Scan for the cell matching the given text and deliver its (X, Y) coordinate at center. 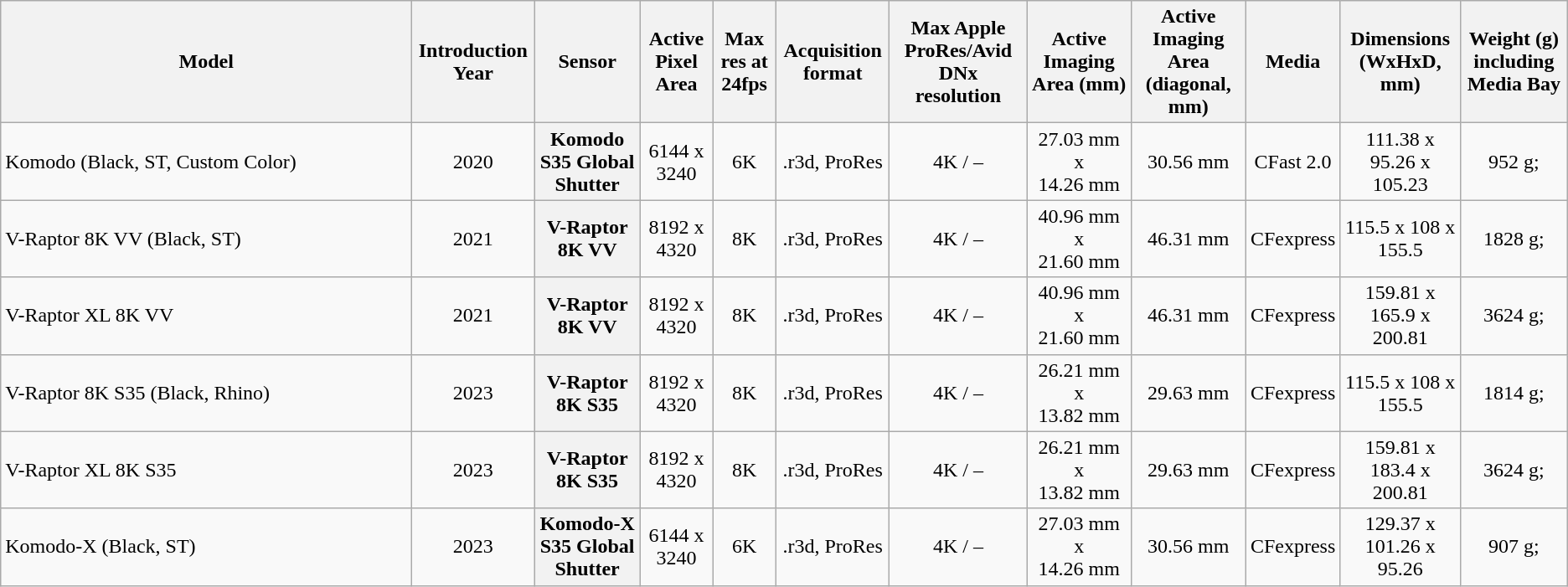
CFast 2.0 (1292, 162)
2020 (473, 162)
129.37 x 101.26 x 95.26 (1400, 547)
159.81 x 183.4 x 200.81 (1400, 470)
Weight (g) including Media Bay (1514, 62)
Model (206, 62)
952 g; (1514, 162)
907 g; (1514, 547)
V-Raptor 8K VV (Black, ST) (206, 239)
1828 g; (1514, 239)
Komodo S35 Global Shutter (588, 162)
Max Apple ProRes/Avid DNx resolution (958, 62)
1814 g; (1514, 393)
Introduction Year (473, 62)
111.38 x 95.26 x 105.23 (1400, 162)
V-Raptor 8K S35 (Black, Rhino) (206, 393)
Komodo-X S35 Global Shutter (588, 547)
Max res at 24fps (745, 62)
Active Imaging Area (mm) (1079, 62)
159.81 x 165.9 x 200.81 (1400, 316)
V-Raptor XL 8K S35 (206, 470)
Active Pixel Area (676, 62)
Media (1292, 62)
Acquisition format (833, 62)
V-Raptor XL 8K VV (206, 316)
Active Imaging Area (diagonal, mm) (1188, 62)
Dimensions (WxHxD, mm) (1400, 62)
Komodo (Black, ST, Custom Color) (206, 162)
Komodo-X (Black, ST) (206, 547)
Sensor (588, 62)
